Find where the given text appears and provide that cell's center as (x, y) coordinate. 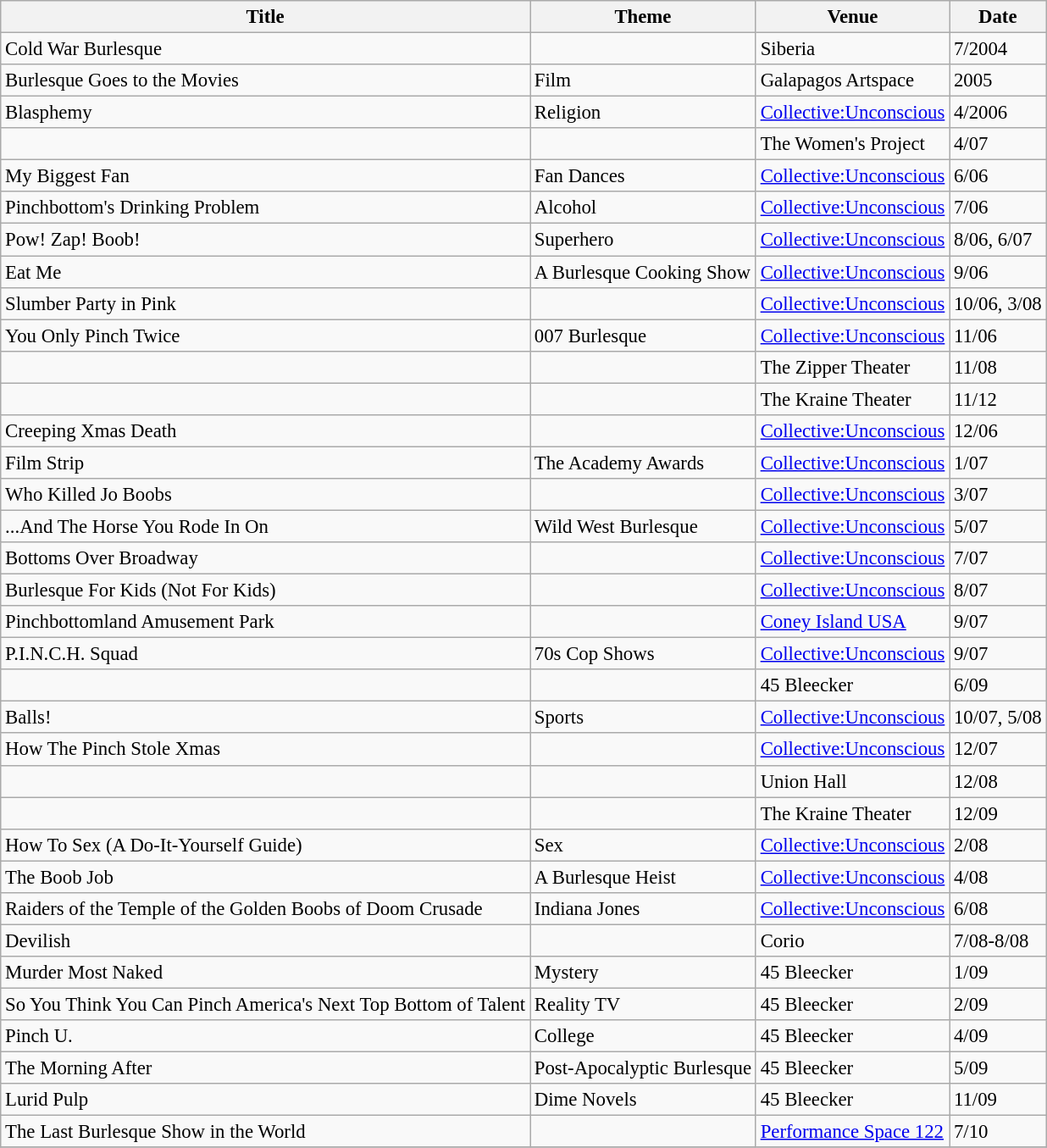
2005 (998, 80)
8/06, 6/07 (998, 240)
Siberia (852, 49)
Theme (644, 17)
You Only Pinch Twice (266, 336)
The Women's Project (852, 144)
1/07 (998, 463)
3/07 (998, 495)
How The Pinch Stole Xmas (266, 750)
10/07, 5/08 (998, 718)
Pinchbottom's Drinking Problem (266, 208)
10/06, 3/08 (998, 303)
7/2004 (998, 49)
Alcohol (644, 208)
Corio (852, 940)
A Burlesque Heist (644, 877)
007 Burlesque (644, 336)
5/09 (998, 1068)
Performance Space 122 (852, 1132)
Title (266, 17)
2/09 (998, 1004)
Blasphemy (266, 113)
A Burlesque Cooking Show (644, 272)
The Zipper Theater (852, 367)
Dime Novels (644, 1100)
Raiders of the Temple of the Golden Boobs of Doom Crusade (266, 909)
Lurid Pulp (266, 1100)
7/10 (998, 1132)
Reality TV (644, 1004)
8/07 (998, 591)
Film (644, 80)
4/09 (998, 1036)
Bottoms Over Broadway (266, 558)
12/09 (998, 813)
5/07 (998, 526)
1/09 (998, 973)
2/08 (998, 845)
How To Sex (A Do-It-Yourself Guide) (266, 845)
Superhero (644, 240)
Pow! Zap! Boob! (266, 240)
Creeping Xmas Death (266, 431)
P.I.N.C.H. Squad (266, 654)
Mystery (644, 973)
4/2006 (998, 113)
Venue (852, 17)
Union Hall (852, 781)
Pinch U. (266, 1036)
11/12 (998, 399)
Murder Most Naked (266, 973)
Date (998, 17)
Fan Dances (644, 176)
My Biggest Fan (266, 176)
Balls! (266, 718)
70s Cop Shows (644, 654)
11/06 (998, 336)
6/09 (998, 685)
The Morning After (266, 1068)
The Academy Awards (644, 463)
Film Strip (266, 463)
Slumber Party in Pink (266, 303)
7/08-8/08 (998, 940)
7/07 (998, 558)
The Last Burlesque Show in the World (266, 1132)
Religion (644, 113)
The Boob Job (266, 877)
Coney Island USA (852, 622)
Burlesque Goes to the Movies (266, 80)
Sports (644, 718)
College (644, 1036)
9/06 (998, 272)
Eat Me (266, 272)
12/06 (998, 431)
4/07 (998, 144)
Sex (644, 845)
...And The Horse You Rode In On (266, 526)
Wild West Burlesque (644, 526)
6/08 (998, 909)
So You Think You Can Pinch America's Next Top Bottom of Talent (266, 1004)
12/07 (998, 750)
11/08 (998, 367)
Pinchbottomland Amusement Park (266, 622)
Who Killed Jo Boobs (266, 495)
Cold War Burlesque (266, 49)
4/08 (998, 877)
11/09 (998, 1100)
Indiana Jones (644, 909)
Post-Apocalyptic Burlesque (644, 1068)
7/06 (998, 208)
6/06 (998, 176)
Devilish (266, 940)
Galapagos Artspace (852, 80)
Burlesque For Kids (Not For Kids) (266, 591)
12/08 (998, 781)
